From the cell containing the given text, extract its center point as (x, y) coordinate. 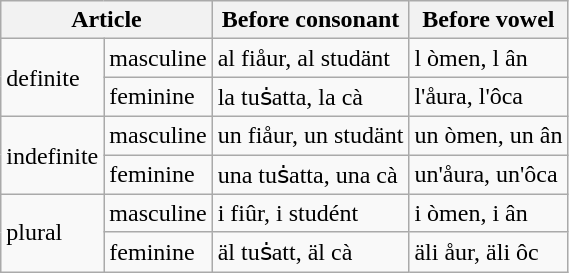
un fiåur, un studänt (310, 135)
i fiûr, i studént (310, 213)
definite (52, 78)
una tuṡatta, una cà (310, 174)
Before consonant (310, 20)
i òmen, i ân (488, 213)
indefinite (52, 155)
un'åura, un'ôca (488, 174)
äl tuṡatt, äl cà (310, 252)
al fiåur, al studänt (310, 58)
plural (52, 233)
äli åur, äli ôc (488, 252)
l'åura, l'ôca (488, 97)
l òmen, l ân (488, 58)
Before vowel (488, 20)
Article (106, 20)
un òmen, un ân (488, 135)
la tuṡatta, la cà (310, 97)
